Pinpoint the cell where the given text exists, returning its [X, Y] midpoint coordinate. 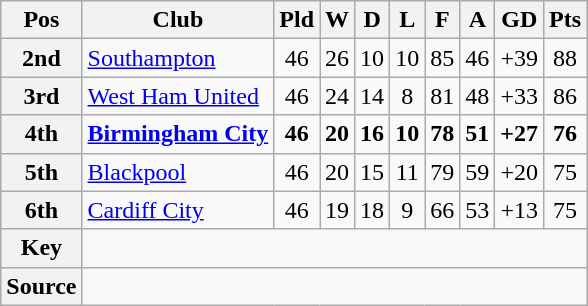
W [338, 20]
3rd [42, 96]
+13 [520, 210]
14 [372, 96]
Birmingham City [178, 134]
Key [42, 248]
78 [442, 134]
9 [408, 210]
85 [442, 58]
48 [478, 96]
Pts [566, 20]
Pld [297, 20]
L [408, 20]
26 [338, 58]
+20 [520, 172]
Southampton [178, 58]
79 [442, 172]
4th [42, 134]
Pos [42, 20]
11 [408, 172]
+33 [520, 96]
6th [42, 210]
Blackpool [178, 172]
59 [478, 172]
86 [566, 96]
+39 [520, 58]
GD [520, 20]
53 [478, 210]
8 [408, 96]
D [372, 20]
Cardiff City [178, 210]
76 [566, 134]
+27 [520, 134]
81 [442, 96]
19 [338, 210]
Club [178, 20]
West Ham United [178, 96]
Source [42, 286]
24 [338, 96]
16 [372, 134]
18 [372, 210]
15 [372, 172]
A [478, 20]
2nd [42, 58]
88 [566, 58]
51 [478, 134]
5th [42, 172]
F [442, 20]
66 [442, 210]
